Extract the (X, Y) coordinate from the center of the cell holding the provided text.  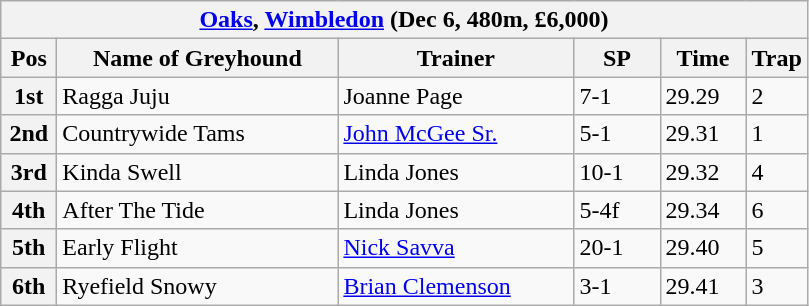
Pos (29, 58)
3-1 (617, 286)
John McGee Sr. (456, 134)
3 (776, 286)
5 (776, 248)
Oaks, Wimbledon (Dec 6, 480m, £6,000) (404, 20)
1st (29, 96)
1 (776, 134)
Ragga Juju (198, 96)
Ryefield Snowy (198, 286)
3rd (29, 172)
Early Flight (198, 248)
Name of Greyhound (198, 58)
29.40 (703, 248)
6 (776, 210)
Brian Clemenson (456, 286)
2 (776, 96)
2nd (29, 134)
Nick Savva (456, 248)
4 (776, 172)
29.34 (703, 210)
Trainer (456, 58)
Kinda Swell (198, 172)
20-1 (617, 248)
SP (617, 58)
29.41 (703, 286)
6th (29, 286)
7-1 (617, 96)
4th (29, 210)
5-4f (617, 210)
Time (703, 58)
Trap (776, 58)
29.31 (703, 134)
After The Tide (198, 210)
10-1 (617, 172)
29.29 (703, 96)
5-1 (617, 134)
Joanne Page (456, 96)
29.32 (703, 172)
5th (29, 248)
Countrywide Tams (198, 134)
